Find where the given text appears and provide that cell's center as (x, y) coordinate. 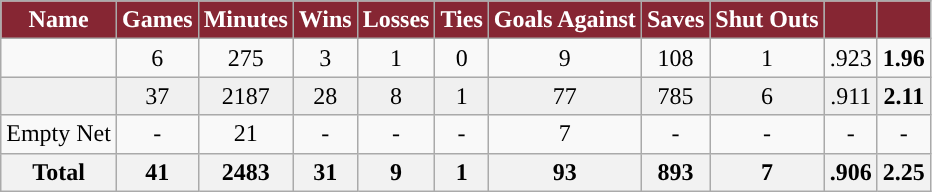
Shut Outs (767, 20)
Ties (462, 20)
21 (246, 134)
0 (462, 58)
Saves (675, 20)
Minutes (246, 20)
.906 (850, 172)
Total (59, 172)
77 (564, 96)
41 (157, 172)
2483 (246, 172)
Games (157, 20)
.911 (850, 96)
37 (157, 96)
Name (59, 20)
.923 (850, 58)
Wins (325, 20)
2187 (246, 96)
8 (396, 96)
2.11 (904, 96)
Losses (396, 20)
2.25 (904, 172)
93 (564, 172)
31 (325, 172)
893 (675, 172)
28 (325, 96)
Goals Against (564, 20)
3 (325, 58)
Empty Net (59, 134)
1.96 (904, 58)
275 (246, 58)
108 (675, 58)
785 (675, 96)
